Provide the [x, y] coordinate of the cell's center where the given text is located.  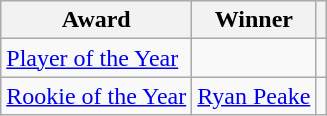
Award [96, 20]
Player of the Year [96, 58]
Rookie of the Year [96, 96]
Ryan Peake [254, 96]
Winner [254, 20]
